Pinpoint the cell where the given text exists, returning its (x, y) midpoint coordinate. 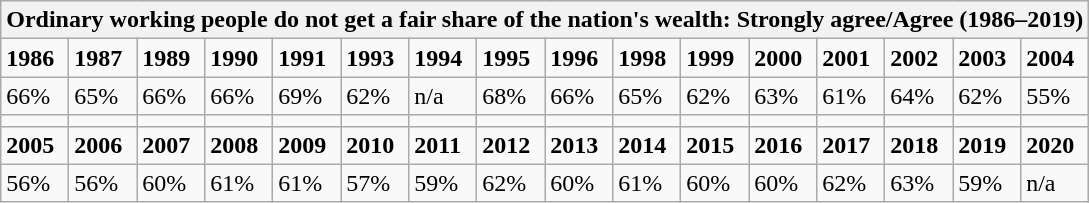
2004 (1055, 58)
1989 (171, 58)
1991 (307, 58)
2014 (647, 145)
2005 (35, 145)
68% (511, 96)
Ordinary working people do not get a fair share of the nation's wealth: Strongly agree/Agree (1986–2019) (545, 20)
57% (375, 183)
2015 (715, 145)
1993 (375, 58)
2001 (851, 58)
2016 (783, 145)
2009 (307, 145)
2002 (919, 58)
1995 (511, 58)
1996 (579, 58)
1990 (239, 58)
64% (919, 96)
2020 (1055, 145)
1987 (103, 58)
1998 (647, 58)
2008 (239, 145)
2018 (919, 145)
2017 (851, 145)
2019 (987, 145)
55% (1055, 96)
1999 (715, 58)
2011 (443, 145)
69% (307, 96)
1994 (443, 58)
2003 (987, 58)
2000 (783, 58)
2013 (579, 145)
2012 (511, 145)
2007 (171, 145)
2006 (103, 145)
2010 (375, 145)
1986 (35, 58)
